Return (X, Y) of the center of cell containing provided text 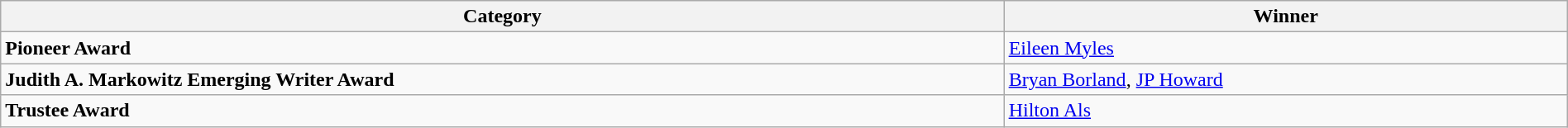
Category (503, 17)
Pioneer Award (503, 48)
Bryan Borland, JP Howard (1285, 79)
Hilton Als (1285, 111)
Winner (1285, 17)
Trustee Award (503, 111)
Judith A. Markowitz Emerging Writer Award (503, 79)
Eileen Myles (1285, 48)
